Output the [x, y] coordinate of the center of the cell containing the given text.  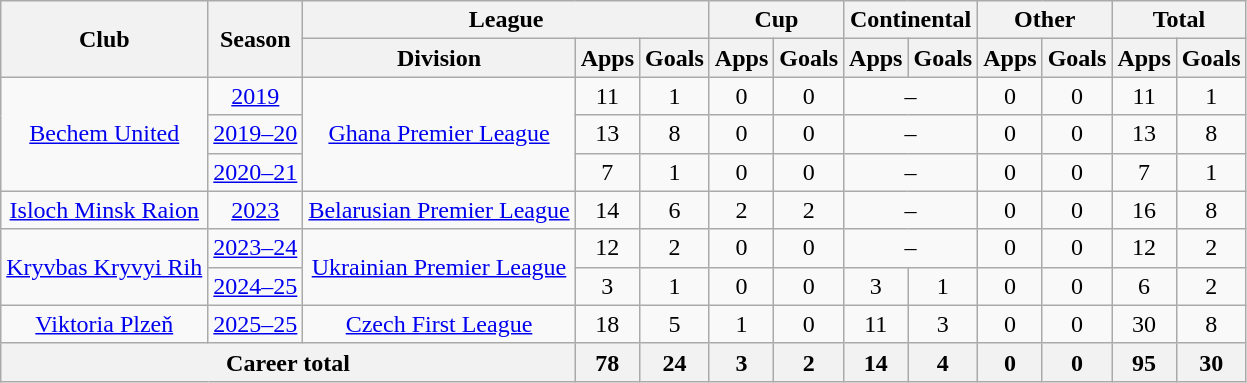
16 [1144, 210]
18 [607, 324]
2020–21 [256, 172]
78 [607, 362]
Isloch Minsk Raion [104, 210]
League [506, 20]
2019 [256, 96]
Belarusian Premier League [439, 210]
2025–25 [256, 324]
5 [675, 324]
95 [1144, 362]
2019–20 [256, 134]
Other [1045, 20]
2023–24 [256, 248]
Season [256, 39]
Bechem United [104, 134]
Division [439, 58]
Ukrainian Premier League [439, 267]
Club [104, 39]
Kryvbas Kryvyi Rih [104, 267]
Cup [776, 20]
2023 [256, 210]
Career total [288, 362]
Total [1179, 20]
Ghana Premier League [439, 134]
2024–25 [256, 286]
Czech First League [439, 324]
Continental [911, 20]
24 [675, 362]
4 [943, 362]
Viktoria Plzeň [104, 324]
